From the cell containing the given text, extract its center point as (x, y) coordinate. 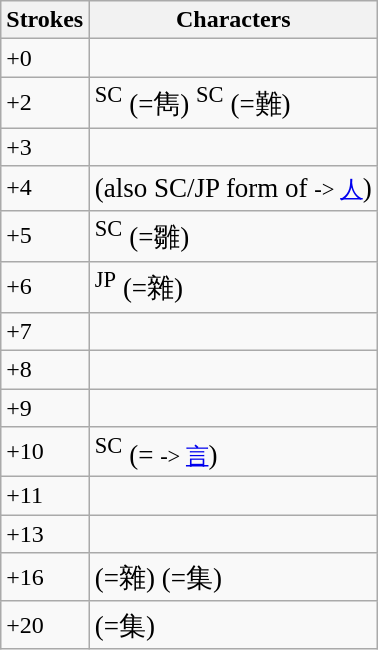
+9 (45, 408)
+16 (45, 577)
+5 (45, 236)
(also SC/JP form of -> 人) (234, 188)
SC (= -> 言) (234, 452)
+10 (45, 452)
Strokes (45, 20)
+8 (45, 370)
+3 (45, 147)
+13 (45, 534)
SC (=雋) SC (=難) (234, 102)
(=雜) (=集) (234, 577)
JP (=雜) (234, 286)
Characters (234, 20)
SC (=雛) (234, 236)
+0 (45, 58)
+20 (45, 625)
+6 (45, 286)
(=集) (234, 625)
+7 (45, 332)
+11 (45, 496)
+2 (45, 102)
+4 (45, 188)
